From the cell containing the given text, extract its center point as (X, Y) coordinate. 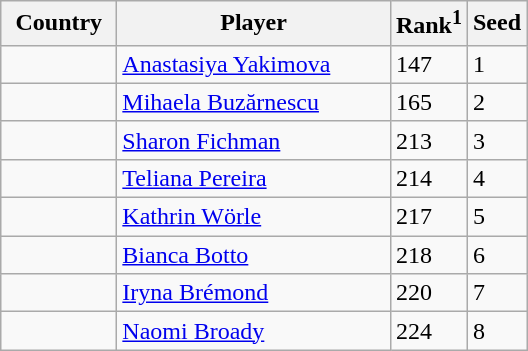
6 (496, 255)
Sharon Fichman (254, 140)
3 (496, 140)
218 (428, 255)
Rank1 (428, 24)
Anastasiya Yakimova (254, 64)
5 (496, 217)
224 (428, 331)
Mihaela Buzărnescu (254, 102)
165 (428, 102)
Teliana Pereira (254, 178)
Iryna Brémond (254, 293)
214 (428, 178)
220 (428, 293)
217 (428, 217)
1 (496, 64)
Naomi Broady (254, 331)
147 (428, 64)
Seed (496, 24)
Country (59, 24)
2 (496, 102)
8 (496, 331)
Kathrin Wörle (254, 217)
7 (496, 293)
213 (428, 140)
Bianca Botto (254, 255)
Player (254, 24)
4 (496, 178)
